Search for the cell housing the specified text and yield its [X, Y] center coordinate. 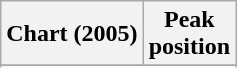
Chart (2005) [72, 34]
Peakposition [189, 34]
